Return the [X, Y] coordinate for the center point of the cell that contains the specified text.  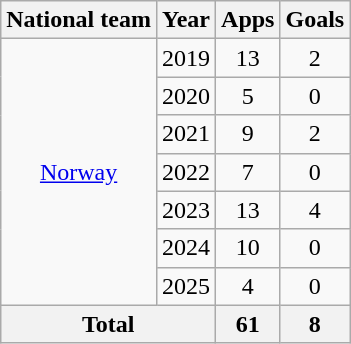
Year [186, 20]
2019 [186, 58]
Goals [315, 20]
2022 [186, 172]
8 [315, 324]
2025 [186, 286]
9 [248, 134]
2023 [186, 210]
5 [248, 96]
7 [248, 172]
Apps [248, 20]
National team [79, 20]
Total [108, 324]
2024 [186, 248]
2020 [186, 96]
2021 [186, 134]
Norway [79, 172]
61 [248, 324]
10 [248, 248]
